Pinpoint the cell where the given text exists, returning its [x, y] midpoint coordinate. 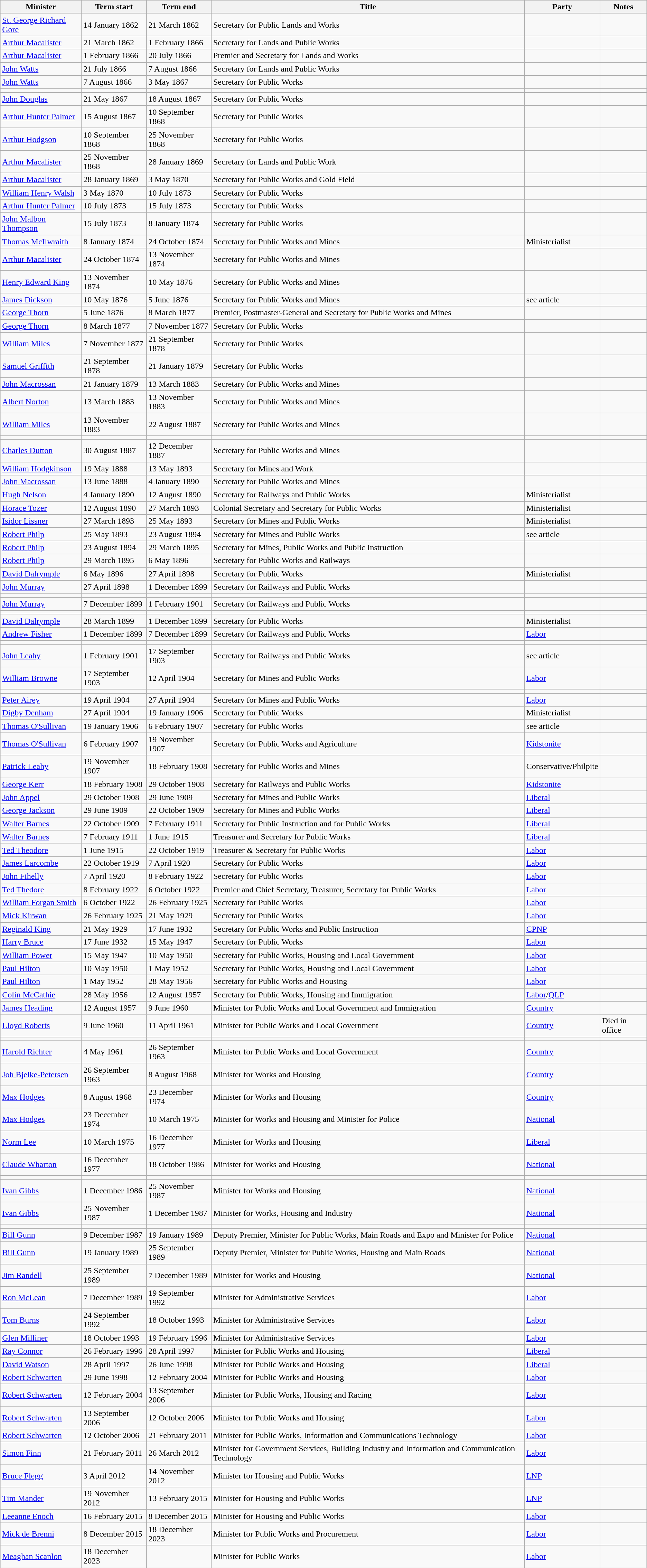
Minister for Public Works [368, 1557]
James Larcombe [41, 863]
Party [562, 7]
Secretary for Public Lands and Works [368, 25]
John Appel [41, 797]
Term end [179, 7]
Jim Randell [41, 1275]
George Kerr [41, 784]
Lloyd Roberts [41, 1026]
Patrick Leahy [41, 767]
Treasurer and Secretary for Public Works [368, 837]
Meaghan Scanlon [41, 1557]
John Fihelly [41, 876]
Ted Theodore [41, 850]
Died in office [623, 1026]
Premier, Postmaster-General and Secretary for Public Works and Mines [368, 313]
Digby Denham [41, 713]
Minister for Works and Housing and Minister for Police [368, 1119]
19 September 1992 [179, 1297]
13 June 1888 [114, 482]
Harry Bruce [41, 942]
Premier and Chief Secretary, Treasurer, Secretary for Public Works [368, 889]
20 July 1866 [179, 56]
16 February 2015 [114, 1516]
Notes [623, 7]
19 February 1996 [179, 1338]
Secretary for Lands and Public Work [368, 162]
26 June 1998 [179, 1364]
John Leahy [41, 655]
18 August 1867 [179, 99]
12 December 1887 [179, 451]
William Henry Walsh [41, 193]
Secretary for Mines, Public Works and Public Instruction [368, 547]
Albert Norton [41, 402]
11 April 1961 [179, 1026]
James Dickson [41, 300]
26 February 1996 [114, 1351]
14 January 1862 [114, 25]
Term start [114, 7]
19 November 2012 [114, 1499]
13 May 1893 [179, 468]
Charles Dutton [41, 451]
Tim Mander [41, 1499]
Ted Thedore [41, 889]
Andrew Fisher [41, 634]
William Hodgkinson [41, 468]
Norm Lee [41, 1142]
12 April 1904 [179, 678]
Harold Richter [41, 1052]
Deputy Premier, Minister for Public Works, Housing and Main Roads [368, 1252]
Minister for Government Services, Building Industry and Information and Communication Technology [368, 1454]
Ron McLean [41, 1297]
Minister for Works, Housing and Industry [368, 1213]
CPNP [562, 929]
Secretary for Public Instruction and for Public Works [368, 824]
Reginald King [41, 929]
Minister [41, 7]
Conservative/Philpite [562, 767]
Isidor Lissner [41, 521]
Secretary for Public Works and Gold Field [368, 179]
Secretary for Public Works and Public Instruction [368, 929]
Secretary for Public Works, Housing and Immigration [368, 995]
Minister for Public Works and Procurement [368, 1534]
26 March 2012 [179, 1454]
Arthur Hodgson [41, 139]
Treasurer & Secretary for Public Works [368, 850]
Tom Burns [41, 1320]
24 September 1992 [114, 1320]
Secretary for Public Works and Railways [368, 561]
21 May 1867 [114, 99]
3 May 1867 [179, 82]
Minister for Public Works, Housing and Racing [368, 1395]
Premier and Secretary for Lands and Works [368, 56]
William Power [41, 955]
Peter Airey [41, 700]
19 April 1904 [114, 700]
Secretary for Mines and Work [368, 468]
Title [368, 7]
John Douglas [41, 99]
John Malbon Thompson [41, 224]
Thomas McIlwraith [41, 242]
1 December 1986 [114, 1191]
David Watson [41, 1364]
Deputy Premier, Minister for Public Works, Main Roads and Expo and Minister for Police [368, 1235]
St. George Richard Gore [41, 25]
Glen Milliner [41, 1338]
13 February 2015 [179, 1499]
29 June 1998 [114, 1377]
James Heading [41, 1008]
19 May 1888 [114, 468]
9 December 1987 [114, 1235]
28 March 1899 [114, 621]
18 October 1986 [179, 1165]
William Forgan Smith [41, 903]
Leeanne Enoch [41, 1516]
Secretary for Public Works and Agriculture [368, 744]
Claude Wharton [41, 1165]
Ray Connor [41, 1351]
22 August 1887 [179, 424]
Colin McCathie [41, 995]
14 November 2012 [179, 1476]
1 December 1987 [179, 1213]
Colonial Secretary and Secretary for Public Works [368, 508]
Secretary for Public Works and Housing [368, 982]
4 May 1961 [114, 1052]
21 July 1866 [114, 69]
Joh Bjelke-Petersen [41, 1074]
Minister for Public Works, Information and Communications Technology [368, 1436]
William Browne [41, 678]
Horace Tozer [41, 508]
15 August 1867 [114, 117]
Mick Kirwan [41, 916]
Mick de Brenni [41, 1534]
Simon Finn [41, 1454]
30 August 1887 [114, 451]
Minister for Public Works and Local Government and Immigration [368, 1008]
Bruce Flegg [41, 1476]
Henry Edward King [41, 282]
3 April 2012 [114, 1476]
Labor/QLP [562, 995]
Samuel Griffith [41, 366]
Hugh Nelson [41, 495]
George Jackson [41, 810]
